Extract the [x, y] coordinate from the center of the cell holding the provided text.  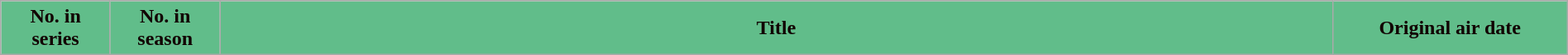
No. inseries [56, 28]
No. inseason [165, 28]
Original air date [1450, 28]
Title [776, 28]
